Output the [X, Y] coordinate of the center of the cell containing the given text.  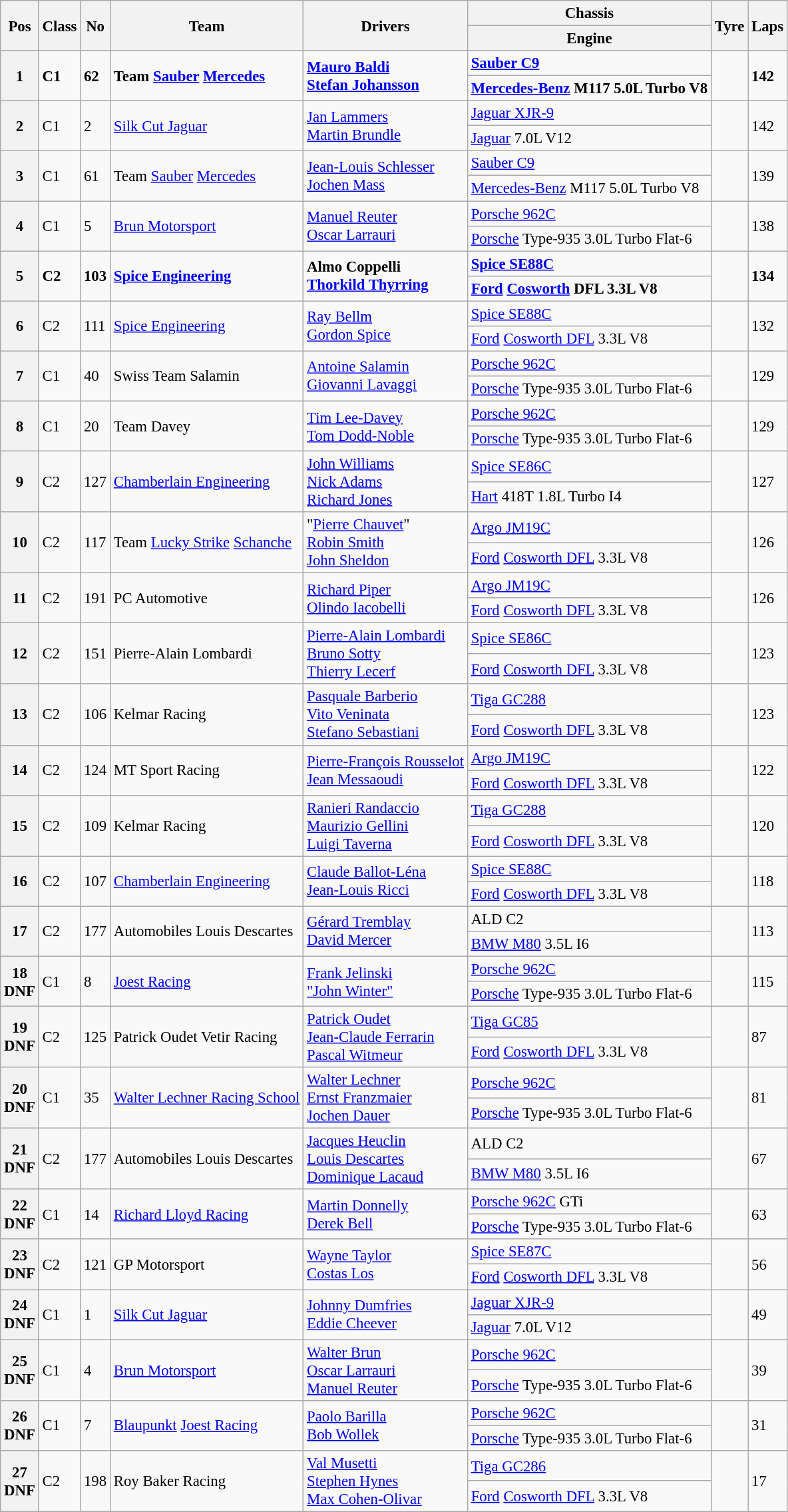
MT Sport Racing [206, 770]
Jacques Heuclin Louis Descartes Dominique Lacaud [386, 1159]
26DNF [20, 1425]
63 [768, 1214]
No [96, 25]
Johnny Dumfries Eddie Cheever [386, 1314]
Walter Brun Oscar Larrauri Manuel Reuter [386, 1370]
Richard Piper Olindo Iacobelli [386, 598]
9 [20, 482]
11 [20, 598]
Frank Jelinski "John Winter" [386, 981]
GP Motorsport [206, 1265]
20 [96, 426]
21DNF [20, 1159]
Paolo Barilla Bob Wollek [386, 1425]
Chassis [589, 13]
John Williams Nick Adams Richard Jones [386, 482]
Roy Baker Racing [206, 1481]
Patrick Oudet Vetir Racing [206, 1037]
Swiss Team Salamin [206, 376]
Richard Lloyd Racing [206, 1214]
191 [96, 598]
PC Automotive [206, 598]
Walter Lechner Ernst Franzmaier Jochen Dauer [386, 1098]
31 [768, 1425]
Antoine Salamin Giovanni Lavaggi [386, 376]
27DNF [20, 1481]
111 [96, 326]
Joest Racing [206, 981]
12 [20, 654]
Tiga GC286 [589, 1466]
138 [768, 226]
Patrick Oudet Jean-Claude Ferrarin Pascal Witmeur [386, 1037]
Pos [20, 25]
132 [768, 326]
Claude Ballot-Léna Jean-Louis Ricci [386, 882]
124 [96, 770]
3 [20, 176]
117 [96, 543]
19DNF [20, 1037]
118 [768, 882]
Manuel Reuter Oscar Larrauri [386, 226]
61 [96, 176]
"Pierre Chauvet" Robin Smith John Sheldon [386, 543]
49 [768, 1314]
6 [20, 326]
Porsche 962C GTi [589, 1202]
139 [768, 176]
Pasquale Barberio Vito Veninata Stefano Sebastiani [386, 715]
13 [20, 715]
Ranieri Randaccio Maurizio Gellini Luigi Taverna [386, 826]
20DNF [20, 1098]
Walter Lechner Racing School [206, 1098]
107 [96, 882]
115 [768, 981]
Tyre [729, 25]
Gérard Tremblay David Mercer [386, 931]
Team Lucky Strike Schanche [206, 543]
121 [96, 1265]
Jan Lammers Martin Brundle [386, 125]
67 [768, 1159]
Almo Coppelli Thorkild Thyrring [386, 276]
16 [20, 882]
106 [96, 715]
56 [768, 1265]
125 [96, 1037]
Team [206, 25]
109 [96, 826]
81 [768, 1098]
40 [96, 376]
151 [96, 654]
Mauro Baldi Stefan Johansson [386, 76]
Tim Lee-Davey Tom Dodd-Noble [386, 426]
Tiga GC85 [589, 1022]
22DNF [20, 1214]
Jean-Louis Schlesser Jochen Mass [386, 176]
Martin Donnelly Derek Bell [386, 1214]
122 [768, 770]
Pierre-Alain Lombardi [206, 654]
23DNF [20, 1265]
Engine [589, 39]
18DNF [20, 981]
Team Davey [206, 426]
Class [60, 25]
Spice SE87C [589, 1252]
Laps [768, 25]
Ray Bellm Gordon Spice [386, 326]
24DNF [20, 1314]
15 [20, 826]
10 [20, 543]
25DNF [20, 1370]
62 [96, 76]
120 [768, 826]
Blaupunkt Joest Racing [206, 1425]
198 [96, 1481]
103 [96, 276]
134 [768, 276]
113 [768, 931]
39 [768, 1370]
Pierre-François Rousselot Jean Messaoudi [386, 770]
Pierre-Alain Lombardi Bruno Sotty Thierry Lecerf [386, 654]
Hart 418T 1.8L Turbo I4 [589, 497]
Drivers [386, 25]
87 [768, 1037]
35 [96, 1098]
Wayne Taylor Costas Los [386, 1265]
Val Musetti Stephen Hynes Max Cohen-Olivar [386, 1481]
